Scan for the cell matching the given text and deliver its [x, y] coordinate at center. 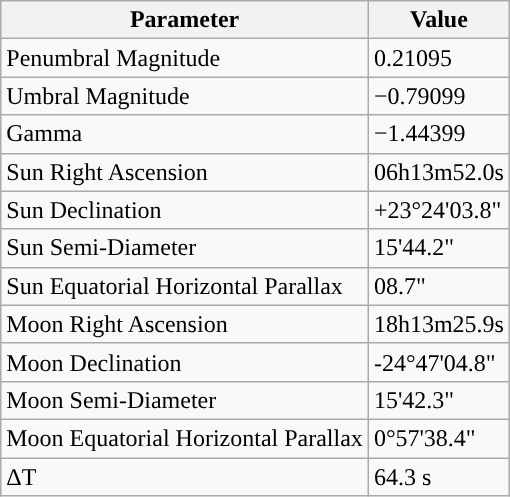
06h13m52.0s [438, 172]
Moon Equatorial Horizontal Parallax [185, 438]
0°57'38.4" [438, 438]
-24°47'04.8" [438, 362]
Sun Declination [185, 210]
Penumbral Magnitude [185, 58]
Moon Declination [185, 362]
−0.79099 [438, 96]
Value [438, 20]
64.3 s [438, 477]
Moon Right Ascension [185, 324]
08.7" [438, 286]
Sun Equatorial Horizontal Parallax [185, 286]
Sun Semi-Diameter [185, 248]
Moon Semi-Diameter [185, 400]
15'42.3" [438, 400]
−1.44399 [438, 134]
Parameter [185, 20]
Sun Right Ascension [185, 172]
ΔT [185, 477]
15'44.2" [438, 248]
+23°24'03.8" [438, 210]
Umbral Magnitude [185, 96]
Gamma [185, 134]
18h13m25.9s [438, 324]
0.21095 [438, 58]
